Scan for the cell matching the given text and deliver its [X, Y] coordinate at center. 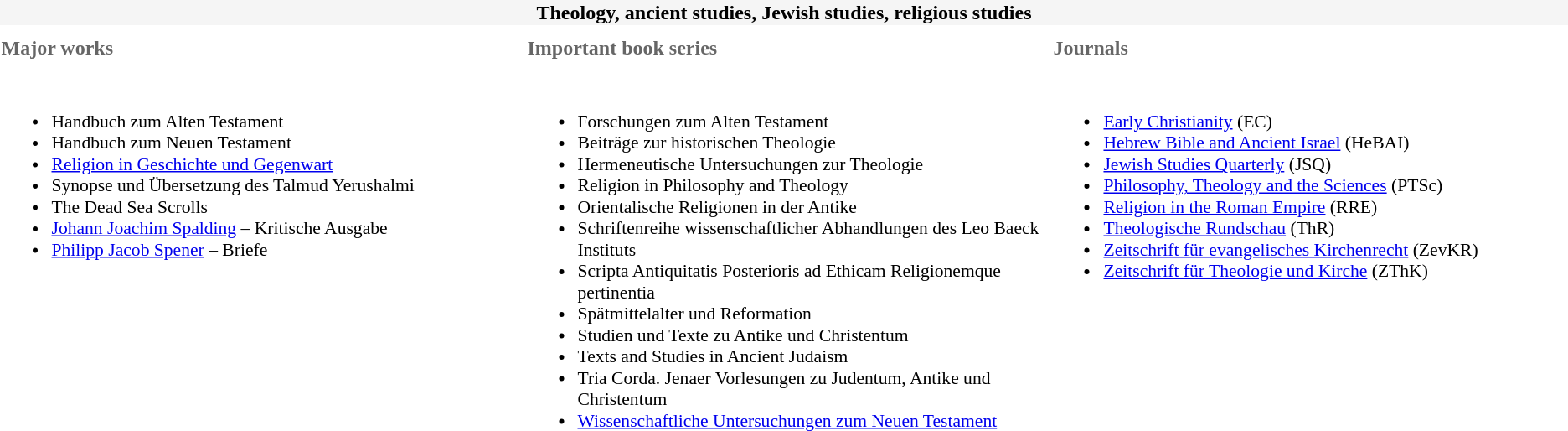
Important book series [784, 48]
Theology, ancient studies, Jewish studies, religious studies [784, 13]
Journals [1310, 48]
Major works [258, 48]
